Output the [x, y] coordinate of the center of the cell containing the given text.  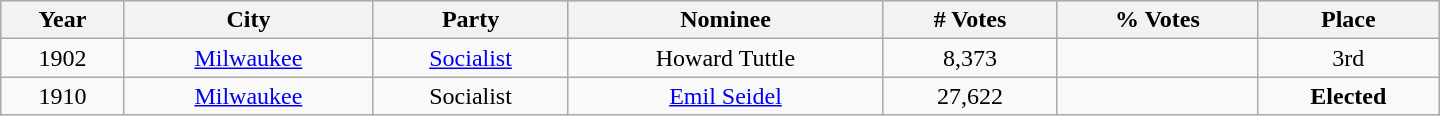
Year [62, 20]
Emil Seidel [725, 96]
1902 [62, 58]
3rd [1348, 58]
% Votes [1157, 20]
City [248, 20]
8,373 [970, 58]
27,622 [970, 96]
# Votes [970, 20]
Elected [1348, 96]
1910 [62, 96]
Place [1348, 20]
Nominee [725, 20]
Howard Tuttle [725, 58]
Party [471, 20]
